Detect which cell encompasses the target text, then output its [X, Y] center coordinate. 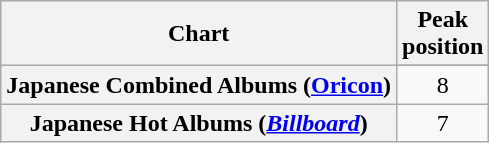
8 [443, 85]
Japanese Combined Albums (Oricon) [199, 85]
Chart [199, 34]
Peakposition [443, 34]
7 [443, 123]
Japanese Hot Albums (Billboard) [199, 123]
